Scan for the cell matching the given text and deliver its (X, Y) coordinate at center. 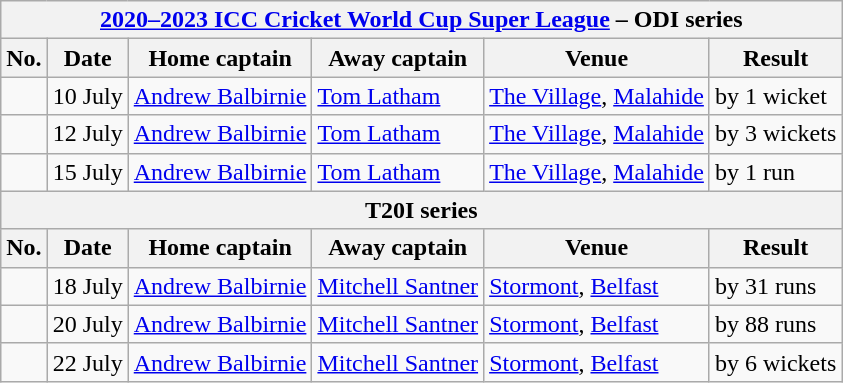
22 July (88, 362)
2020–2023 ICC Cricket World Cup Super League – ODI series (422, 20)
by 31 runs (775, 286)
10 July (88, 96)
by 3 wickets (775, 134)
18 July (88, 286)
20 July (88, 324)
by 1 run (775, 172)
12 July (88, 134)
by 6 wickets (775, 362)
by 1 wicket (775, 96)
15 July (88, 172)
by 88 runs (775, 324)
T20I series (422, 210)
